Output the [X, Y] coordinate of the center of the cell containing the given text.  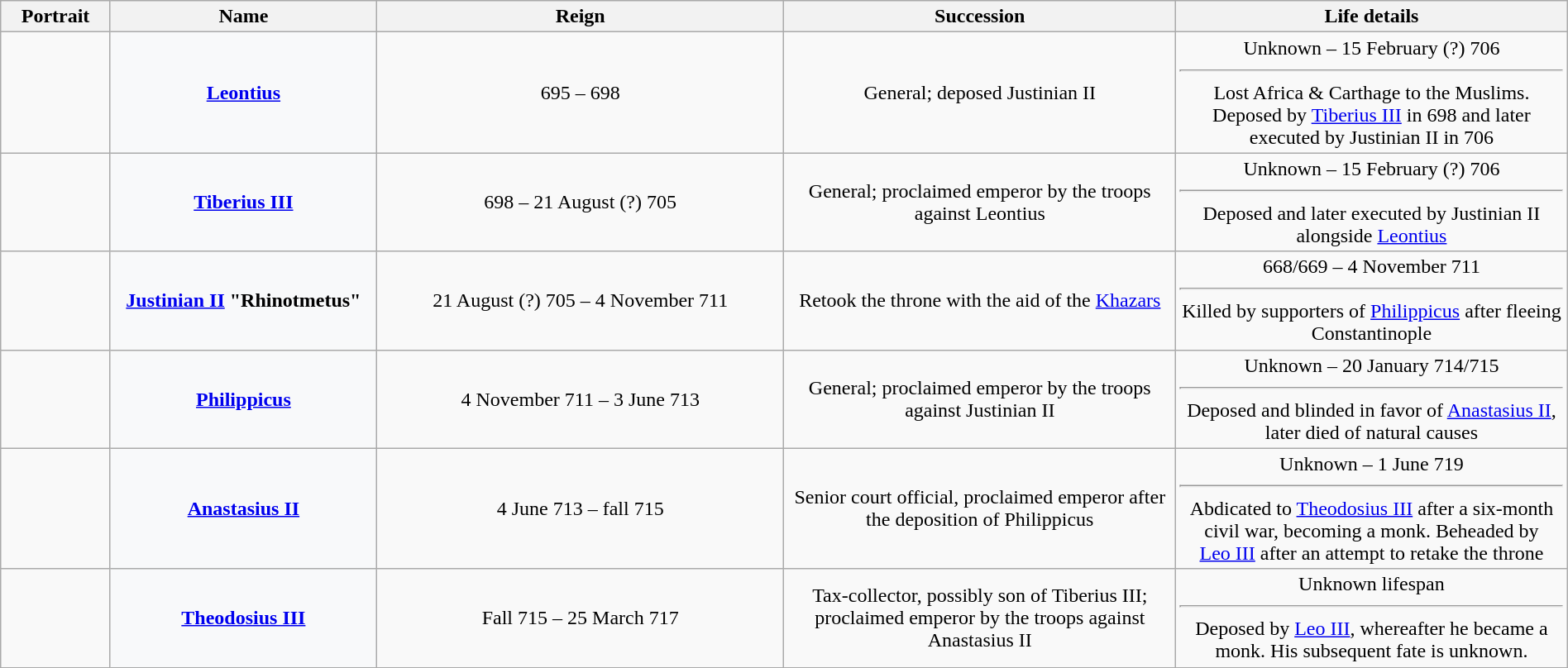
Unknown – 20 January 714/715Deposed and blinded in favor of Anastasius II, later died of natural causes [1372, 398]
Unknown lifespanDeposed by Leo III, whereafter he became a monk. His subsequent fate is unknown. [1372, 618]
Senior court official, proclaimed emperor after the deposition of Philippicus [980, 508]
Tax-collector, possibly son of Tiberius III; proclaimed emperor by the troops against Anastasius II [980, 618]
General; deposed Justinian II [980, 93]
Life details [1372, 17]
Unknown – 15 February (?) 706Deposed and later executed by Justinian II alongside Leontius [1372, 202]
Unknown – 15 February (?) 706Lost Africa & Carthage to the Muslims. Deposed by Tiberius III in 698 and later executed by Justinian II in 706 [1372, 93]
695 – 698 [581, 93]
Reign [581, 17]
Philippicus [243, 398]
Leontius [243, 93]
General; proclaimed emperor by the troops against Justinian II [980, 398]
Fall 715 – 25 March 717 [581, 618]
698 – 21 August (?) 705 [581, 202]
Justinian II "Rhinotmetus" [243, 301]
Succession [980, 17]
Tiberius III [243, 202]
Theodosius III [243, 618]
Portrait [56, 17]
Anastasius II [243, 508]
Retook the throne with the aid of the Khazars [980, 301]
4 November 711 – 3 June 713 [581, 398]
4 June 713 – fall 715 [581, 508]
General; proclaimed emperor by the troops against Leontius [980, 202]
21 August (?) 705 – 4 November 711 [581, 301]
668/669 – 4 November 711Killed by supporters of Philippicus after fleeing Constantinople [1372, 301]
Name [243, 17]
